Capture the cell that displays the provided text and extract its [x, y] central coordinate. 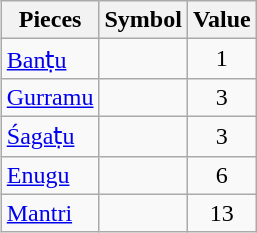
Śagaṭu [50, 136]
Symbol [143, 20]
Mantri [50, 213]
1 [222, 59]
Enugu [50, 175]
Banṭu [50, 59]
13 [222, 213]
6 [222, 175]
Value [222, 20]
Pieces [50, 20]
Gurramu [50, 97]
